Pinpoint the cell where the given text exists, returning its (X, Y) midpoint coordinate. 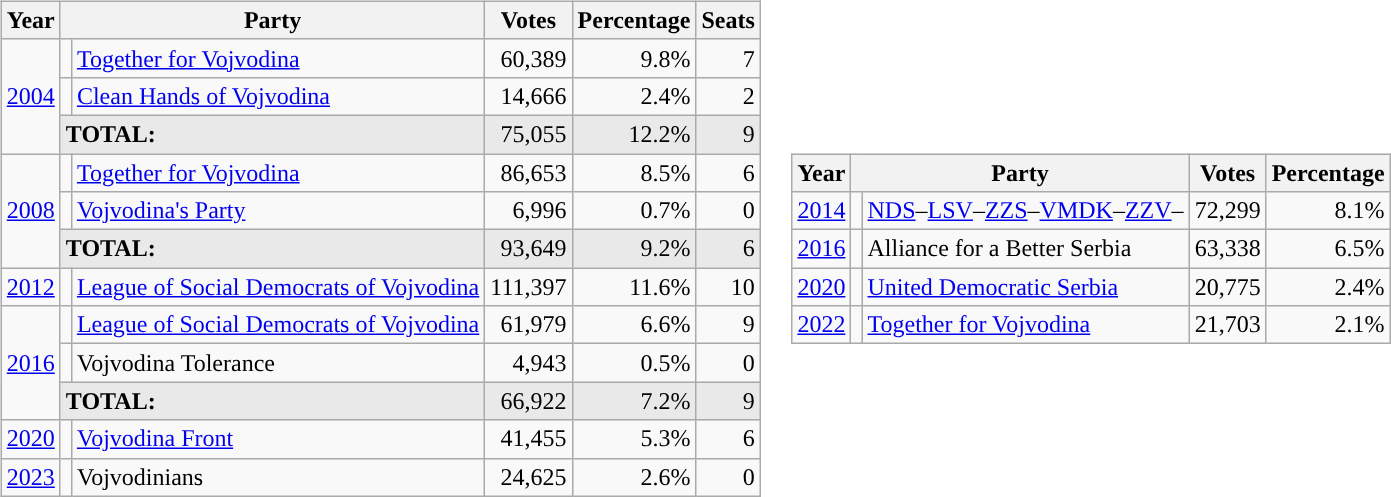
6.5% (1328, 249)
24,625 (528, 477)
Vojvodina Tolerance (278, 363)
61,979 (528, 325)
20,775 (1228, 287)
Seats (728, 20)
86,653 (528, 173)
United Democratic Serbia (1026, 287)
6,996 (528, 211)
7.2% (634, 401)
8.1% (1328, 211)
2.1% (1328, 325)
2022 (822, 325)
63,338 (1228, 249)
5.3% (634, 439)
2004 (30, 96)
14,666 (528, 96)
2014 (822, 211)
4,943 (528, 363)
72,299 (1228, 211)
0.7% (634, 211)
111,397 (528, 287)
7 (728, 58)
9.8% (634, 58)
12.2% (634, 134)
9.2% (634, 249)
66,922 (528, 401)
8.5% (634, 173)
Clean Hands of Vojvodina (278, 96)
Alliance for a Better Serbia (1026, 249)
Vojvodina's Party (278, 211)
41,455 (528, 439)
0.5% (634, 363)
2.6% (634, 477)
2012 (30, 287)
11.6% (634, 287)
21,703 (1228, 325)
75,055 (528, 134)
2023 (30, 477)
Vojvodina Front (278, 439)
10 (728, 287)
6.6% (634, 325)
60,389 (528, 58)
2 (728, 96)
93,649 (528, 249)
NDS–LSV–ZZS–VMDK–ZZV– (1026, 211)
Vojvodinians (278, 477)
2008 (30, 211)
